Provide the [X, Y] coordinate of the cell's center where the given text is located.  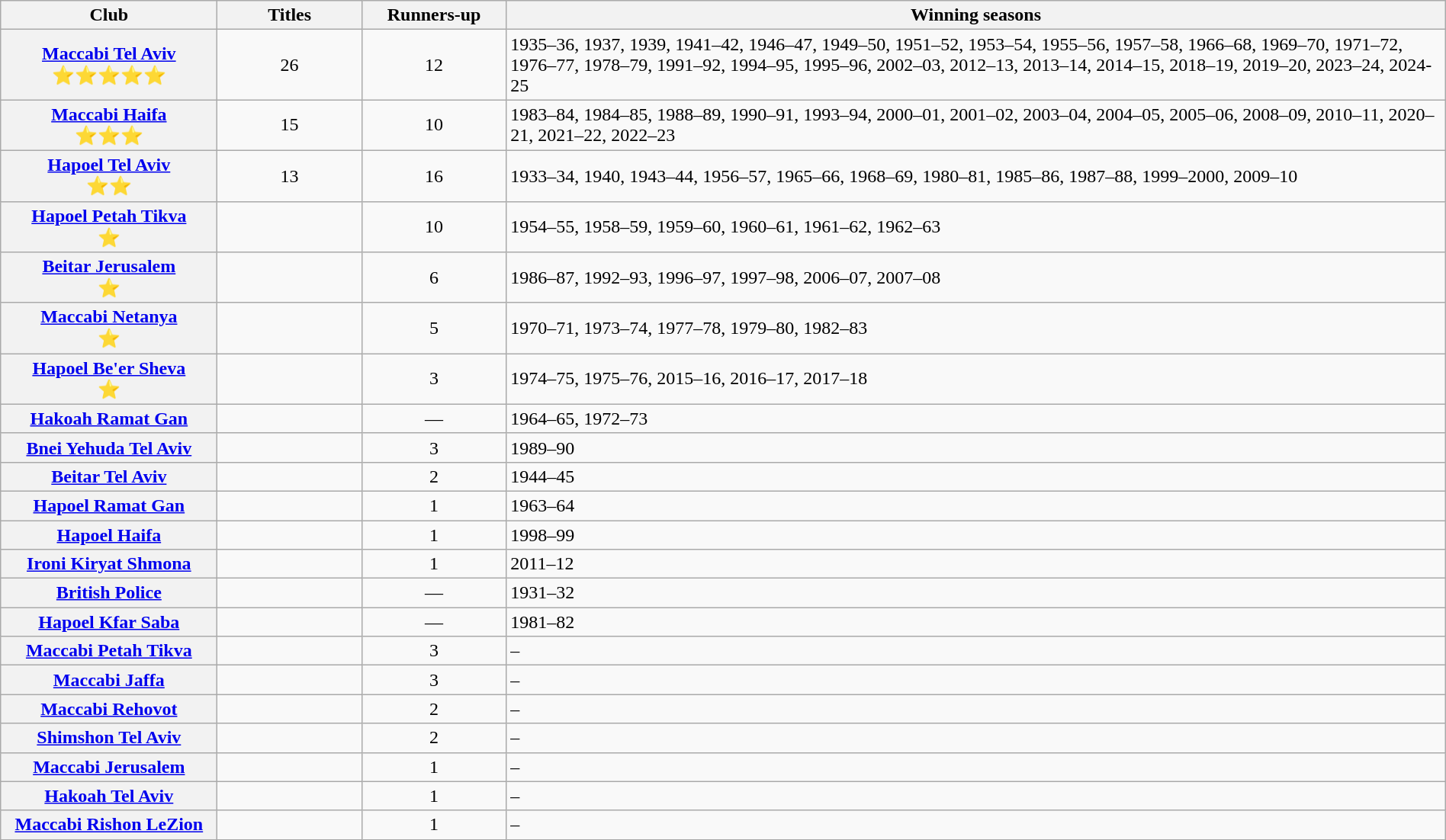
16 [433, 175]
Shimshon Tel Aviv [109, 738]
Maccabi Jerusalem [109, 767]
1931–32 [976, 593]
British Police [109, 593]
15 [290, 125]
26 [290, 65]
Maccabi Rishon LeZion [109, 825]
Hapoel Petah Tikva⭐ [109, 227]
2011–12 [976, 564]
6 [433, 277]
Hapoel Ramat Gan [109, 505]
Runners-up [433, 15]
Titles [290, 15]
1963–64 [976, 505]
1998–99 [976, 534]
Bnei Yehuda Tel Aviv [109, 447]
1944–45 [976, 476]
Beitar Tel Aviv [109, 476]
1954–55, 1958–59, 1959–60, 1960–61, 1961–62, 1962–63 [976, 227]
Hapoel Haifa [109, 534]
Hapoel Kfar Saba [109, 622]
Hapoel Tel Aviv⭐⭐ [109, 175]
Ironi Kiryat Shmona [109, 564]
5 [433, 328]
12 [433, 65]
Maccabi Tel Aviv⭐⭐⭐⭐⭐ [109, 65]
1981–82 [976, 622]
Club [109, 15]
1986–87, 1992–93, 1996–97, 1997–98, 2006–07, 2007–08 [976, 277]
1970–71, 1973–74, 1977–78, 1979–80, 1982–83 [976, 328]
Winning seasons [976, 15]
Maccabi Netanya⭐ [109, 328]
1964–65, 1972–73 [976, 418]
Beitar Jerusalem⭐ [109, 277]
1989–90 [976, 447]
Hapoel Be'er Sheva⭐ [109, 380]
1983–84, 1984–85, 1988–89, 1990–91, 1993–94, 2000–01, 2001–02, 2003–04, 2004–05, 2005–06, 2008–09, 2010–11, 2020–21, 2021–22, 2022–23 [976, 125]
Hakoah Ramat Gan [109, 418]
1933–34, 1940, 1943–44, 1956–57, 1965–66, 1968–69, 1980–81, 1985–86, 1987–88, 1999–2000, 2009–10 [976, 175]
1974–75, 1975–76, 2015–16, 2016–17, 2017–18 [976, 380]
Maccabi Haifa⭐⭐⭐ [109, 125]
Maccabi Jaffa [109, 680]
Hakoah Tel Aviv [109, 796]
13 [290, 175]
Maccabi Petah Tikva [109, 651]
Maccabi Rehovot [109, 709]
